Detect which cell encompasses the target text, then output its (x, y) center coordinate. 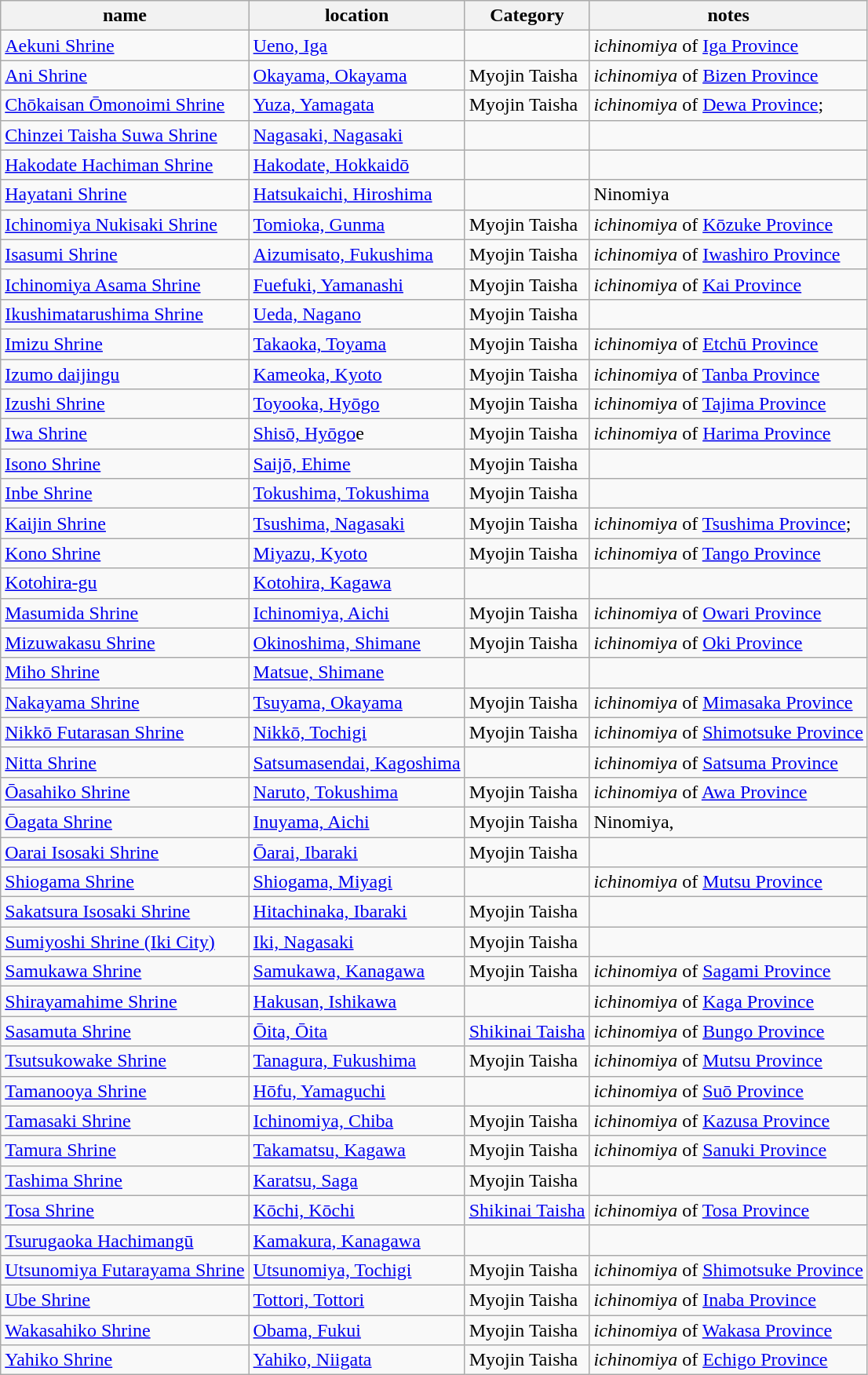
Tomioka, Gunma (356, 224)
Category (527, 16)
Samukawa Shrine (125, 972)
Tsushima, Nagasaki (356, 523)
Chinzei Taisha Suwa Shrine (125, 135)
Yahiko Shrine (125, 1360)
Toyooka, Hyōgo (356, 404)
Miyazu, Kyoto (356, 553)
Obama, Fukui (356, 1330)
Utsunomiya Futarayama Shrine (125, 1270)
Okayama, Okayama (356, 75)
Isono Shrine (125, 464)
Tokushima, Tokushima (356, 494)
ichinomiya of Sagami Province (728, 972)
ichinomiya of Bizen Province (728, 75)
Yuza, Yamagata (356, 105)
Chōkaisan Ōmonoimi Shrine (125, 105)
ichinomiya of Iga Province (728, 46)
Nakayama Shrine (125, 702)
Hitachinaka, Ibaraki (356, 912)
Isasumi Shrine (125, 254)
location (356, 16)
Izushi Shrine (125, 404)
ichinomiya of Harima Province (728, 434)
Tamasaki Shrine (125, 1121)
ichinomiya of Inaba Province (728, 1300)
ichinomiya of Tanba Province (728, 374)
Kōchi, Kōchi (356, 1210)
Kaijin Shrine (125, 523)
Nikkō, Tochigi (356, 732)
Ichinomiya, Chiba (356, 1121)
Ueno, Iga (356, 46)
Miho Shrine (125, 673)
ichinomiya of Suō Province (728, 1091)
ichinomiya of Kai Province (728, 284)
Takamatsu, Kagawa (356, 1151)
Matsue, Shimane (356, 673)
Ani Shrine (125, 75)
Tsurugaoka Hachimangū (125, 1240)
ichinomiya of Dewa Province; (728, 105)
Tosa Shrine (125, 1210)
Mizuwakasu Shrine (125, 643)
ichinomiya of Etchū Province (728, 344)
Ōarai, Ibaraki (356, 852)
Okinoshima, Shimane (356, 643)
Tottori, Tottori (356, 1300)
Shiogama, Miyagi (356, 882)
ichinomiya of Kazusa Province (728, 1121)
Fuefuki, Yamanashi (356, 284)
Shisō, Hyōgoe (356, 434)
Tsuyama, Okayama (356, 702)
Kotohira, Kagawa (356, 583)
Ichinomiya Asama Shrine (125, 284)
ichinomiya of Bungo Province (728, 1031)
name (125, 16)
ichinomiya of Mimasaka Province (728, 702)
Tamanooya Shrine (125, 1091)
ichinomiya of Kaga Province (728, 1001)
Tamura Shrine (125, 1151)
Hakodate, Hokkaidō (356, 165)
ichinomiya of Sanuki Province (728, 1151)
Utsunomiya, Tochigi (356, 1270)
Masumida Shrine (125, 613)
Ninomiya (728, 195)
Takaoka, Toyama (356, 344)
Ōasahiko Shrine (125, 792)
Kono Shrine (125, 553)
Ninomiya, (728, 822)
Nagasaki, Nagasaki (356, 135)
Inbe Shrine (125, 494)
Iwa Shrine (125, 434)
Aekuni Shrine (125, 46)
Kamakura, Kanagawa (356, 1240)
Tanagura, Fukushima (356, 1061)
Hakusan, Ishikawa (356, 1001)
Nikkō Futarasan Shrine (125, 732)
Yahiko, Niigata (356, 1360)
Ōita, Ōita (356, 1031)
notes (728, 16)
Naruto, Tokushima (356, 792)
ichinomiya of Tajima Province (728, 404)
Hakodate Hachiman Shrine (125, 165)
ichinomiya of Wakasa Province (728, 1330)
Ichinomiya, Aichi (356, 613)
Nitta Shrine (125, 762)
Samukawa, Kanagawa (356, 972)
Ōagata Shrine (125, 822)
Aizumisato, Fukushima (356, 254)
Sasamuta Shrine (125, 1031)
Izumo daijingu (125, 374)
Hatsukaichi, Hiroshima (356, 195)
Kotohira-gu (125, 583)
ichinomiya of Oki Province (728, 643)
Satsumasendai, Kagoshima (356, 762)
Imizu Shrine (125, 344)
Ueda, Nagano (356, 314)
ichinomiya of Iwashiro Province (728, 254)
Tsutsukowake Shrine (125, 1061)
Sakatsura Isosaki Shrine (125, 912)
Tashima Shrine (125, 1180)
Sumiyoshi Shrine (Iki City) (125, 942)
Inuyama, Aichi (356, 822)
Kameoka, Kyoto (356, 374)
Wakasahiko Shrine (125, 1330)
Saijō, Ehime (356, 464)
ichinomiya of Kōzuke Province (728, 224)
ichinomiya of Satsuma Province (728, 762)
ichinomiya of Owari Province (728, 613)
Ichinomiya Nukisaki Shrine (125, 224)
Ube Shrine (125, 1300)
ichinomiya of Tsushima Province; (728, 523)
Iki, Nagasaki (356, 942)
ichinomiya of Echigo Province (728, 1360)
Shirayamahime Shrine (125, 1001)
Ikushimatarushima Shrine (125, 314)
ichinomiya of Tosa Province (728, 1210)
ichinomiya of Awa Province (728, 792)
ichinomiya of Tango Province (728, 553)
Oarai Isosaki Shrine (125, 852)
Karatsu, Saga (356, 1180)
Shiogama Shrine (125, 882)
Hōfu, Yamaguchi (356, 1091)
Hayatani Shrine (125, 195)
